Find where the given text appears and provide that cell's center as (X, Y) coordinate. 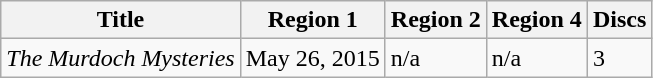
The Murdoch Mysteries (120, 58)
Title (120, 20)
Discs (619, 20)
Region 4 (536, 20)
May 26, 2015 (312, 58)
Region 1 (312, 20)
3 (619, 58)
Region 2 (436, 20)
